Return the [X, Y] coordinate for the center point of the cell that contains the specified text.  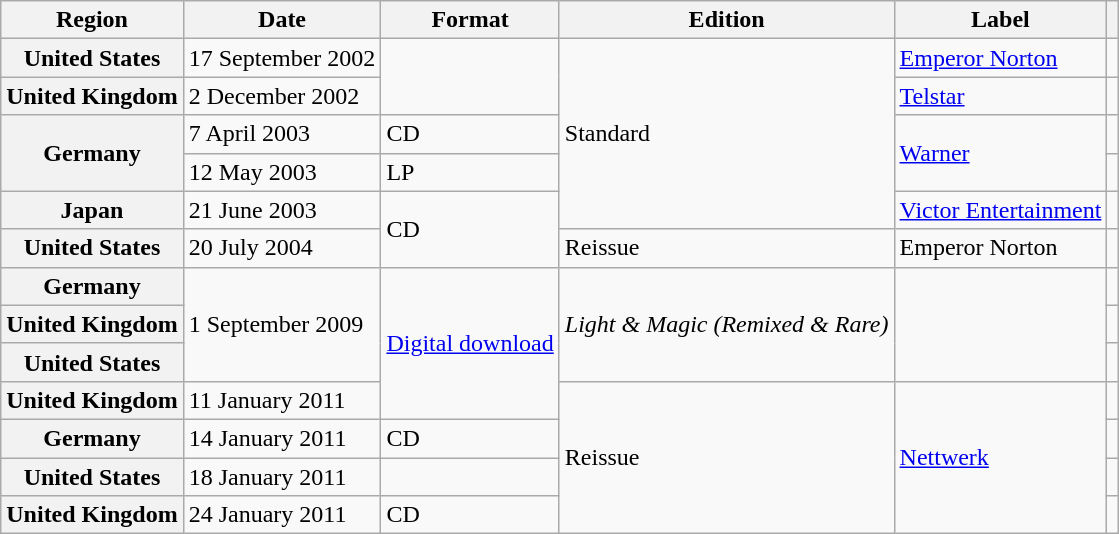
21 June 2003 [282, 210]
Region [92, 20]
20 July 2004 [282, 248]
Label [1000, 20]
Light & Magic (Remixed & Rare) [726, 324]
Digital download [470, 343]
14 January 2011 [282, 438]
Edition [726, 20]
1 September 2009 [282, 324]
7 April 2003 [282, 134]
Standard [726, 134]
Format [470, 20]
24 January 2011 [282, 515]
12 May 2003 [282, 172]
11 January 2011 [282, 400]
LP [470, 172]
Japan [92, 210]
Date [282, 20]
Victor Entertainment [1000, 210]
Warner [1000, 153]
Telstar [1000, 96]
18 January 2011 [282, 477]
2 December 2002 [282, 96]
Nettwerk [1000, 457]
17 September 2002 [282, 58]
